From the cell containing the given text, extract its center point as [X, Y] coordinate. 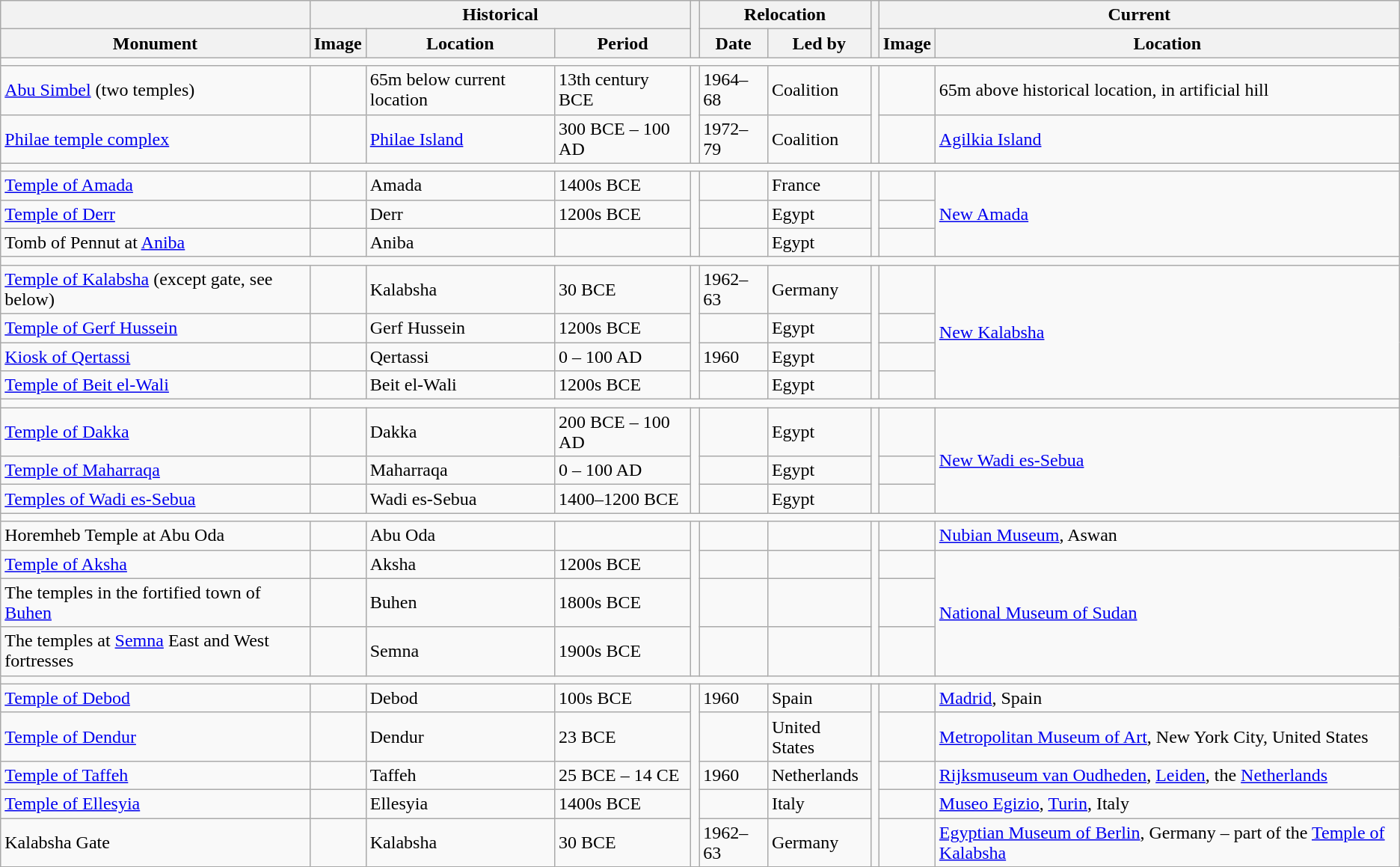
Maharraqa [460, 471]
France [819, 186]
Temples of Wadi es-Sebua [156, 499]
Buhen [460, 603]
Debod [460, 698]
Temple of Taffeh [156, 775]
65m below current location [460, 90]
Philae temple complex [156, 139]
National Museum of Sudan [1167, 613]
Temple of Aksha [156, 564]
300 BCE – 100 AD [623, 139]
Date [734, 43]
100s BCE [623, 698]
Egyptian Museum of Berlin, Germany – part of the Temple of Kalabsha [1167, 842]
Period [623, 43]
Horemheb Temple at Abu Oda [156, 536]
Ellesyia [460, 803]
Temple of Amada [156, 186]
Temple of Ellesyia [156, 803]
1900s BCE [623, 651]
Madrid, Spain [1167, 698]
1800s BCE [623, 603]
Taffeh [460, 775]
65m above historical location, in artificial hill [1167, 90]
Kalabsha Gate [156, 842]
200 BCE – 100 AD [623, 432]
1964–68 [734, 90]
Dakka [460, 432]
Italy [819, 803]
Metropolitan Museum of Art, New York City, United States [1167, 736]
The temples at Semna East and West fortresses [156, 651]
1972–79 [734, 139]
Current [1139, 15]
New Kalabsha [1167, 332]
Rijksmuseum van Oudheden, Leiden, the Netherlands [1167, 775]
Historical [500, 15]
Monument [156, 43]
Relocation [785, 15]
Derr [460, 214]
Spain [819, 698]
Temple of Kalabsha (except gate, see below) [156, 289]
25 BCE – 14 CE [623, 775]
13th century BCE [623, 90]
Semna [460, 651]
Kiosk of Qertassi [156, 357]
Amada [460, 186]
Philae Island [460, 139]
New Wadi es-Sebua [1167, 461]
Temple of Maharraqa [156, 471]
23 BCE [623, 736]
Abu Simbel (two temples) [156, 90]
Dendur [460, 736]
Temple of Beit el-Wali [156, 385]
Gerf Hussein [460, 328]
Museo Egizio, Turin, Italy [1167, 803]
Led by [819, 43]
The temples in the fortified town of Buhen [156, 603]
Temple of Dakka [156, 432]
Temple of Dendur [156, 736]
Agilkia Island [1167, 139]
Abu Oda [460, 536]
Temple of Debod [156, 698]
1400–1200 BCE [623, 499]
Aniba [460, 242]
Temple of Gerf Hussein [156, 328]
United States [819, 736]
Tomb of Pennut at Aniba [156, 242]
Wadi es-Sebua [460, 499]
New Amada [1167, 214]
Beit el-Wali [460, 385]
Nubian Museum, Aswan [1167, 536]
Temple of Derr [156, 214]
Netherlands [819, 775]
Aksha [460, 564]
Qertassi [460, 357]
